Return the (X, Y) coordinate for the center point of the cell that contains the specified text.  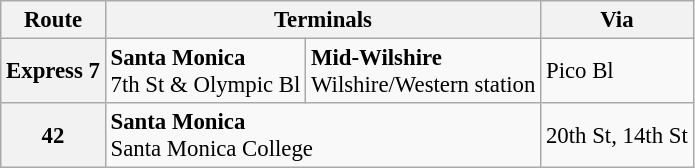
20th St, 14th St (617, 136)
Via (617, 20)
Express 7 (53, 72)
Pico Bl (617, 72)
Route (53, 20)
Terminals (322, 20)
Santa Monica7th St & Olympic Bl (205, 72)
42 (53, 136)
Mid-WilshireWilshire/Western station (424, 72)
Santa MonicaSanta Monica College (322, 136)
